Locate the cell with the specified text and output its (X, Y) center coordinate. 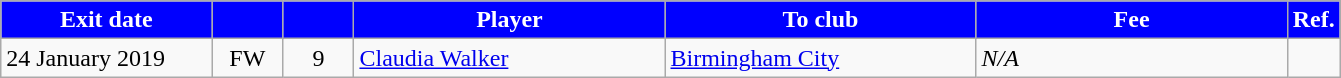
N/A (1132, 58)
To club (820, 20)
Fee (1132, 20)
FW (248, 58)
Claudia Walker (510, 58)
Player (510, 20)
24 January 2019 (106, 58)
Ref. (1314, 20)
9 (318, 58)
Exit date (106, 20)
Birmingham City (820, 58)
